Pinpoint the cell where the given text exists, returning its [x, y] midpoint coordinate. 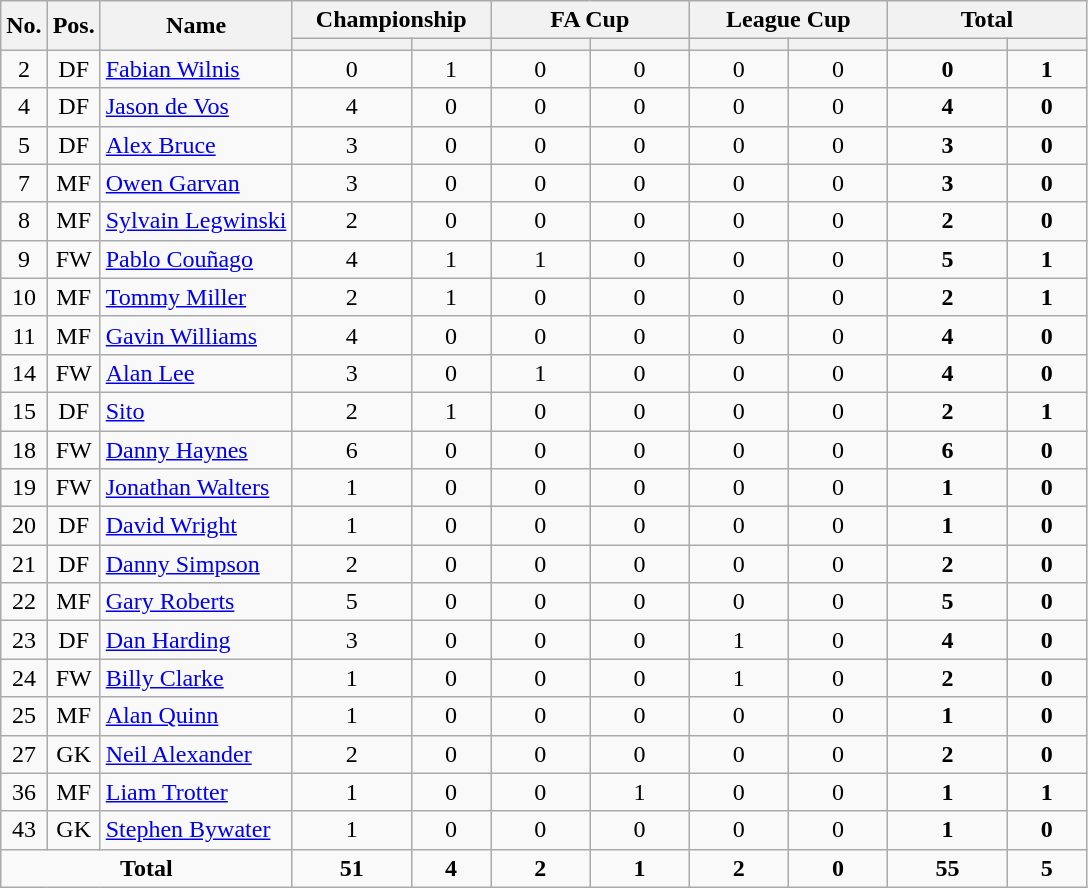
51 [352, 868]
Pos. [74, 26]
Danny Simpson [196, 564]
Championship [392, 20]
Fabian Wilnis [196, 69]
Name [196, 26]
Pablo Couñago [196, 259]
Sito [196, 411]
Stephen Bywater [196, 830]
55 [948, 868]
Dan Harding [196, 640]
23 [24, 640]
Danny Haynes [196, 449]
No. [24, 26]
43 [24, 830]
14 [24, 373]
Alex Bruce [196, 145]
7 [24, 183]
8 [24, 221]
Alan Lee [196, 373]
Gavin Williams [196, 335]
20 [24, 526]
11 [24, 335]
36 [24, 792]
Jonathan Walters [196, 488]
24 [24, 678]
David Wright [196, 526]
Gary Roberts [196, 602]
Billy Clarke [196, 678]
19 [24, 488]
22 [24, 602]
21 [24, 564]
18 [24, 449]
Neil Alexander [196, 754]
Tommy Miller [196, 297]
Alan Quinn [196, 716]
FA Cup [590, 20]
9 [24, 259]
Owen Garvan [196, 183]
25 [24, 716]
27 [24, 754]
15 [24, 411]
Sylvain Legwinski [196, 221]
League Cup [788, 20]
Jason de Vos [196, 107]
Liam Trotter [196, 792]
10 [24, 297]
